Return (x, y) of the center of cell containing provided text 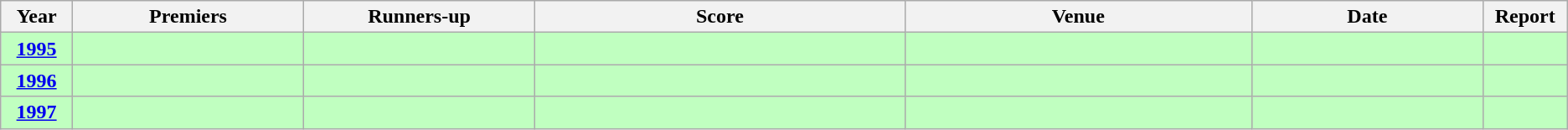
1995 (37, 49)
1997 (37, 112)
Runners-up (420, 17)
Year (37, 17)
Score (720, 17)
Date (1367, 17)
Report (1524, 17)
1996 (37, 81)
Venue (1078, 17)
Premiers (188, 17)
